Determine the (x, y) coordinate at the center of the cell enclosing the given text.  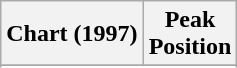
Chart (1997) (72, 34)
PeakPosition (190, 34)
